Locate the cell with the specified text and output its (x, y) center coordinate. 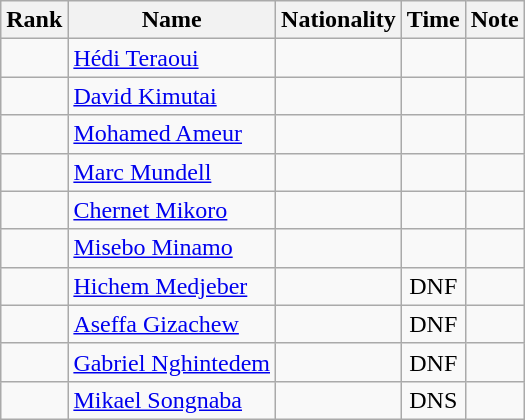
Rank (34, 20)
Nationality (339, 20)
Mohamed Ameur (172, 134)
Hédi Teraoui (172, 58)
Time (433, 20)
DNS (433, 400)
Chernet Mikoro (172, 210)
Hichem Medjeber (172, 286)
Marc Mundell (172, 172)
Mikael Songnaba (172, 400)
Name (172, 20)
Misebo Minamo (172, 248)
Note (494, 20)
Aseffa Gizachew (172, 324)
David Kimutai (172, 96)
Gabriel Nghintedem (172, 362)
